Provide the [x, y] coordinate of the cell's center where the given text is located.  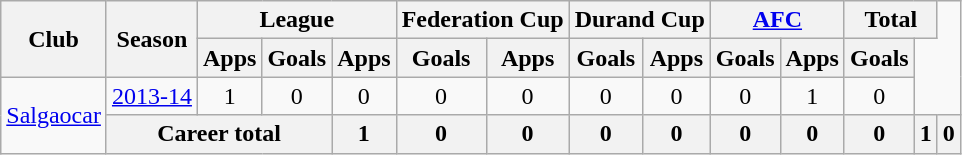
Club [54, 39]
Salgaocar [54, 115]
Total [890, 20]
League [296, 20]
2013-14 [152, 96]
Durand Cup [640, 20]
Career total [218, 134]
AFC [777, 20]
Season [152, 39]
Federation Cup [482, 20]
